Return the (x, y) coordinate for the center point of the cell that contains the specified text.  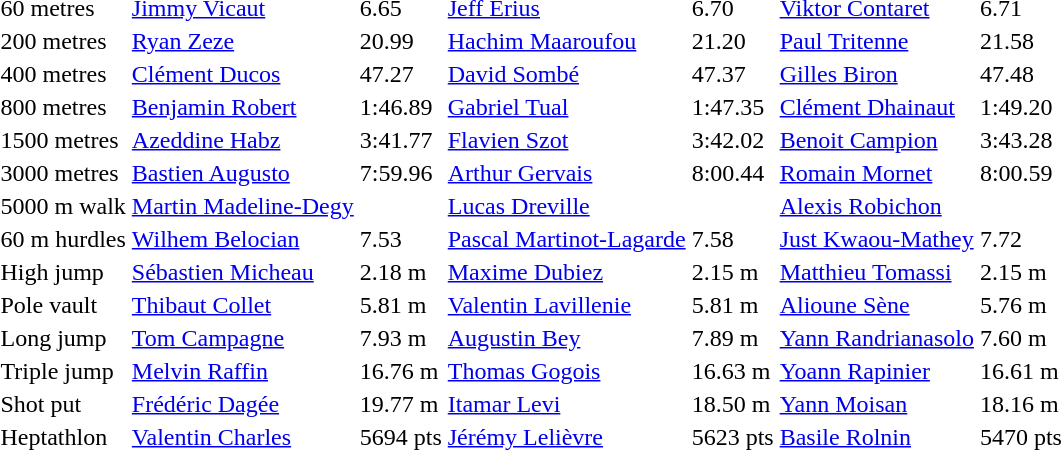
Alioune Sène (876, 305)
Martin Madeline-Degy (242, 206)
Sébastien Micheau (242, 272)
Benjamin Robert (242, 107)
21.20 (732, 41)
Paul Tritenne (876, 41)
Itamar Levi (566, 404)
Bastien Augusto (242, 173)
3:41.77 (400, 140)
18.50 m (732, 404)
Tom Campagne (242, 338)
7.58 (732, 239)
Gabriel Tual (566, 107)
Clément Dhainaut (876, 107)
Arthur Gervais (566, 173)
Gilles Biron (876, 74)
7:59.96 (400, 173)
Yoann Rapinier (876, 371)
7.89 m (732, 338)
Valentin Lavillenie (566, 305)
Thomas Gogois (566, 371)
Augustin Bey (566, 338)
7.93 m (400, 338)
Ryan Zeze (242, 41)
Pascal Martinot-Lagarde (566, 239)
2.15 m (732, 272)
1:47.35 (732, 107)
Hachim Maaroufou (566, 41)
19.77 m (400, 404)
Azeddine Habz (242, 140)
47.37 (732, 74)
2.18 m (400, 272)
Benoit Campion (876, 140)
Romain Mornet (876, 173)
Frédéric Dagée (242, 404)
Matthieu Tomassi (876, 272)
7.53 (400, 239)
Flavien Szot (566, 140)
8:00.44 (732, 173)
David Sombé (566, 74)
Maxime Dubiez (566, 272)
Thibaut Collet (242, 305)
Melvin Raffin (242, 371)
1:46.89 (400, 107)
16.63 m (732, 371)
Alexis Robichon (876, 206)
Clément Ducos (242, 74)
16.76 m (400, 371)
Lucas Dreville (566, 206)
Just Kwaou-Mathey (876, 239)
47.27 (400, 74)
Yann Moisan (876, 404)
3:42.02 (732, 140)
Wilhem Belocian (242, 239)
20.99 (400, 41)
Yann Randrianasolo (876, 338)
